Detect which cell encompasses the target text, then output its (x, y) center coordinate. 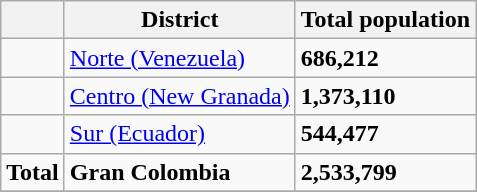
686,212 (385, 58)
544,477 (385, 134)
1,373,110 (385, 96)
Norte (Venezuela) (180, 58)
District (180, 20)
Total (33, 172)
Sur (Ecuador) (180, 134)
Gran Colombia (180, 172)
2,533,799 (385, 172)
Centro (New Granada) (180, 96)
Total population (385, 20)
